Return [x, y] of the center of cell containing provided text 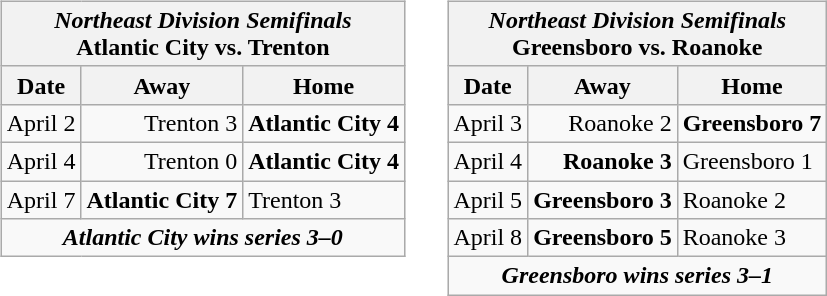
April 3 [488, 123]
Atlantic City wins series 3–0 [202, 238]
Greensboro 7 [752, 123]
April 7 [41, 199]
Northeast Division Semifinals Greensboro vs. Roanoke [638, 34]
April 2 [41, 123]
Greensboro 5 [603, 238]
Greensboro 3 [603, 199]
Trenton 0 [162, 161]
April 8 [488, 238]
Atlantic City 7 [162, 199]
Northeast Division Semifinals Atlantic City vs. Trenton [202, 34]
April 5 [488, 199]
Greensboro 1 [752, 161]
Greensboro wins series 3–1 [638, 276]
